For the text-containing cell, return its midpoint in [X, Y] coordinate format. 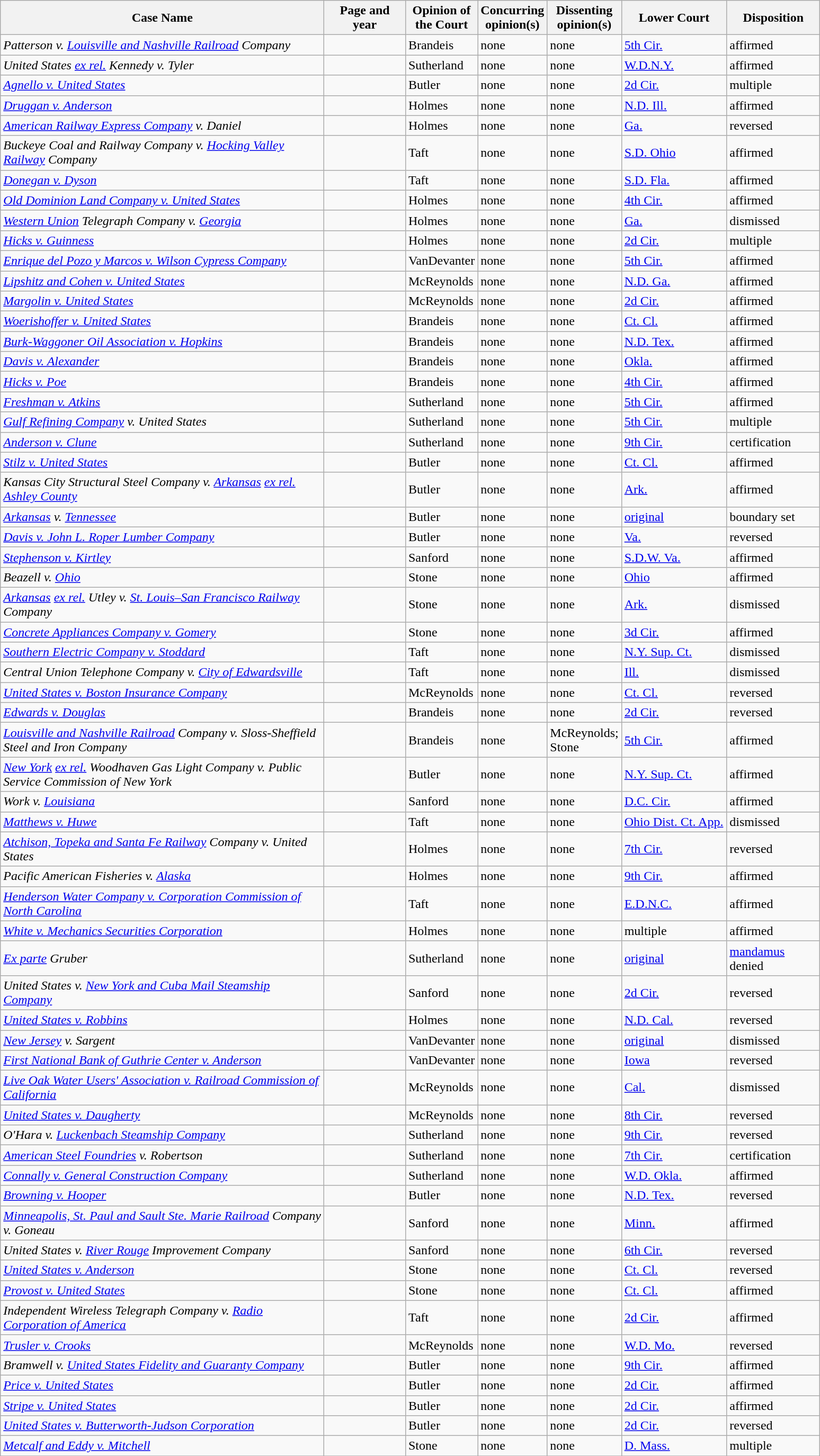
Matthews v. Huwe [162, 822]
Hicks v. Guinness [162, 240]
Va. [674, 537]
E.D.N.C. [674, 903]
Trusler v. Crooks [162, 1345]
Beazell v. Ohio [162, 577]
Browning v. Hooper [162, 1196]
D.C. Cir. [674, 802]
S.D. Fla. [674, 180]
New Jersey v. Sargent [162, 1040]
boundary set [773, 517]
United States v. Daugherty [162, 1115]
Stilz v. United States [162, 462]
Freshman v. Atkins [162, 402]
N.D. Cal. [674, 1020]
Dissenting opinion(s) [584, 18]
Donegan v. Dyson [162, 180]
Concurring opinion(s) [513, 18]
Lower Court [674, 18]
O'Hara v. Luckenbach Steamship Company [162, 1135]
Old Dominion Land Company v. United States [162, 200]
Patterson v. Louisville and Nashville Railroad Company [162, 45]
Ohio [674, 577]
Independent Wireless Telegraph Company v. Radio Corporation of America [162, 1317]
Anderson v. Clune [162, 442]
Enrique del Pozo y Marcos v. Wilson Cypress Company [162, 260]
Stephenson v. Kirtley [162, 557]
Connally v. General Construction Company [162, 1175]
American Railway Express Company v. Daniel [162, 125]
American Steel Foundries v. Robertson [162, 1155]
Page and year [365, 18]
Louisville and Nashville Railroad Company v. Sloss-Sheffield Steel and Iron Company [162, 740]
Cal. [674, 1087]
Pacific American Fisheries v. Alaska [162, 876]
Henderson Water Company v. Corporation Commission of North Carolina [162, 903]
Disposition [773, 18]
N.D. Ill. [674, 105]
First National Bank of Guthrie Center v. Anderson [162, 1060]
Southern Electric Company v. Stoddard [162, 652]
Western Union Telegraph Company v. Georgia [162, 220]
Buckeye Coal and Railway Company v. Hocking Valley Railway Company [162, 152]
Lipshitz and Cohen v. United States [162, 281]
Okla. [674, 362]
United States v. Robbins [162, 1020]
Opinion of the Court [441, 18]
S.D. Ohio [674, 152]
Davis v. John L. Roper Lumber Company [162, 537]
6th Cir. [674, 1250]
Stripe v. United States [162, 1406]
United States ex rel. Kennedy v. Tyler [162, 65]
Concrete Appliances Company v. Gomery [162, 632]
Ex parte Gruber [162, 958]
Arkansas ex rel. Utley v. St. Louis–San Francisco Railway Company [162, 605]
United States v. Anderson [162, 1270]
Edwards v. Douglas [162, 713]
Live Oak Water Users' Association v. Railroad Commission of California [162, 1087]
Arkansas v. Tennessee [162, 517]
Ill. [674, 672]
Woerishoffer v. United States [162, 321]
Margolin v. United States [162, 301]
McReynolds; Stone [584, 740]
8th Cir. [674, 1115]
S.D.W. Va. [674, 557]
New York ex rel. Woodhaven Gas Light Company v. Public Service Commission of New York [162, 774]
Price v. United States [162, 1385]
United States v. New York and Cuba Mail Steamship Company [162, 992]
Gulf Refining Company v. United States [162, 422]
Iowa [674, 1060]
Hicks v. Poe [162, 382]
Case Name [162, 18]
W.D. Mo. [674, 1345]
Minneapolis, St. Paul and Sault Ste. Marie Railroad Company v. Goneau [162, 1223]
Burk-Waggoner Oil Association v. Hopkins [162, 341]
Ohio Dist. Ct. App. [674, 822]
D. Mass. [674, 1446]
Work v. Louisiana [162, 802]
Agnello v. United States [162, 85]
3d Cir. [674, 632]
N.D. Ga. [674, 281]
Kansas City Structural Steel Company v. Arkansas ex rel. Ashley County [162, 489]
W.D.N.Y. [674, 65]
White v. Mechanics Securities Corporation [162, 931]
Druggan v. Anderson [162, 105]
United States v. Butterworth-Judson Corporation [162, 1426]
mandamus denied [773, 958]
Bramwell v. United States Fidelity and Guaranty Company [162, 1365]
United States v. River Rouge Improvement Company [162, 1250]
Central Union Telephone Company v. City of Edwardsville [162, 672]
Minn. [674, 1223]
United States v. Boston Insurance Company [162, 693]
Metcalf and Eddy v. Mitchell [162, 1446]
Atchison, Topeka and Santa Fe Railway Company v. United States [162, 849]
Provost v. United States [162, 1290]
W.D. Okla. [674, 1175]
Davis v. Alexander [162, 362]
